Locate the cell with the specified text and output its (X, Y) center coordinate. 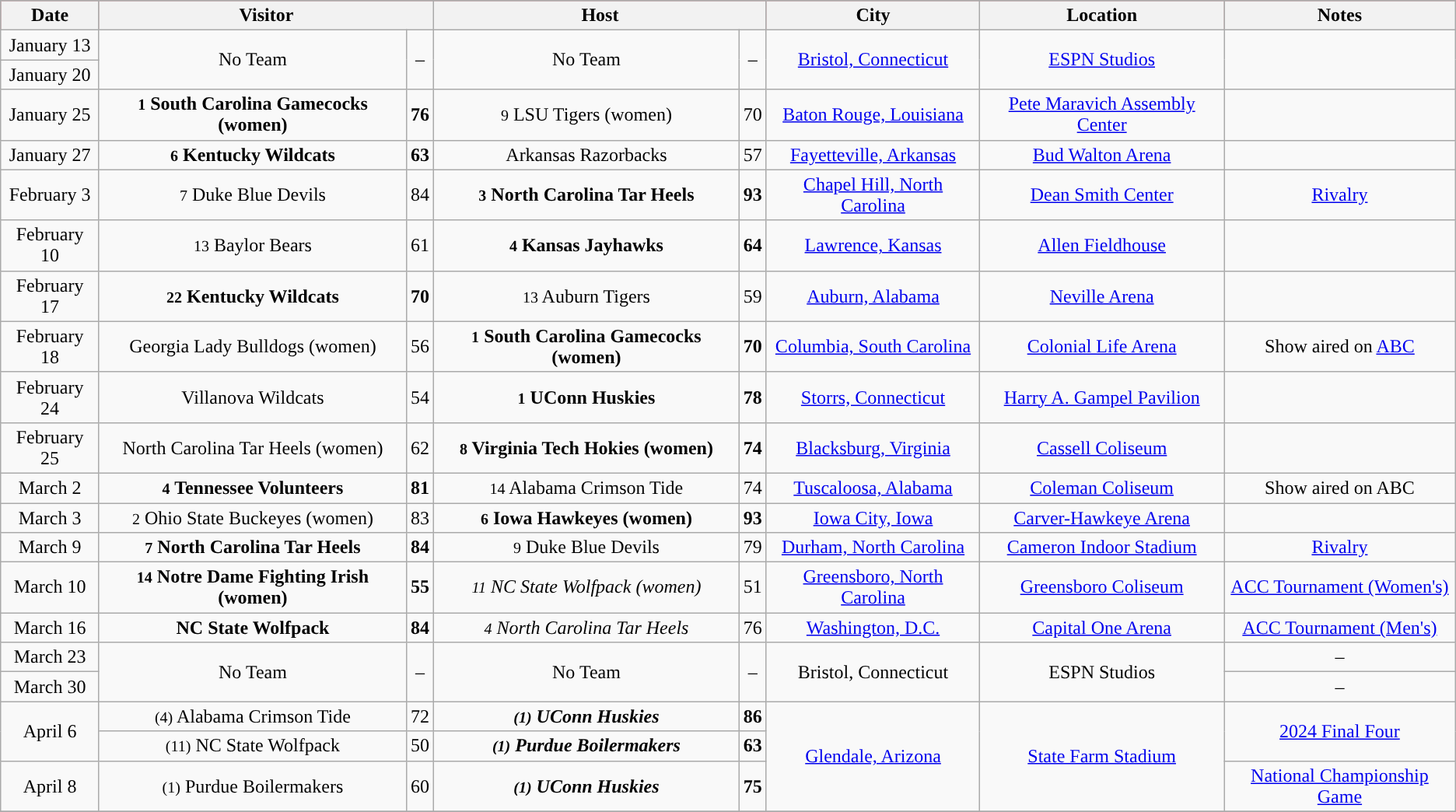
51 (753, 588)
Dean Smith Center (1102, 194)
Lawrence, Kansas (873, 246)
Iowa City, Iowa (873, 517)
Notes (1340, 16)
13 Auburn Tigers (586, 296)
Cameron Indoor Stadium (1102, 548)
81 (420, 488)
50 (420, 746)
3 North Carolina Tar Heels (586, 194)
April 6 (50, 731)
Neville Arena (1102, 296)
79 (753, 548)
1 UConn Huskies (586, 397)
Durham, North Carolina (873, 548)
Storrs, Connecticut (873, 397)
Cassell Coliseum (1102, 448)
February 10 (50, 246)
January 27 (50, 155)
February 25 (50, 448)
14 Notre Dame Fighting Irish (women) (252, 588)
83 (420, 517)
Auburn, Alabama (873, 296)
Tuscaloosa, Alabama (873, 488)
Visitor (266, 16)
22 Kentucky Wildcats (252, 296)
2024 Final Four (1340, 731)
Date (50, 16)
13 Baylor Bears (252, 246)
February 17 (50, 296)
6 Iowa Hawkeyes (women) (586, 517)
March 9 (50, 548)
14 Alabama Crimson Tide (586, 488)
4 Kansas Jayhawks (586, 246)
March 30 (50, 687)
4 Tennessee Volunteers (252, 488)
Capital One Arena (1102, 628)
February 18 (50, 347)
ACC Tournament (Women's) (1340, 588)
54 (420, 397)
61 (420, 246)
72 (420, 716)
ACC Tournament (Men's) (1340, 628)
62 (420, 448)
March 3 (50, 517)
Blacksburg, Virginia (873, 448)
Colonial Life Arena (1102, 347)
Bud Walton Arena (1102, 155)
86 (753, 716)
Greensboro, North Carolina (873, 588)
Columbia, South Carolina (873, 347)
56 (420, 347)
59 (753, 296)
9 Duke Blue Devils (586, 548)
April 8 (50, 786)
Allen Fieldhouse (1102, 246)
January 13 (50, 45)
January 20 (50, 75)
March 10 (50, 588)
Georgia Lady Bulldogs (women) (252, 347)
60 (420, 786)
Villanova Wildcats (252, 397)
February 3 (50, 194)
Baton Rouge, Louisiana (873, 115)
(11) NC State Wolfpack (252, 746)
Greensboro Coliseum (1102, 588)
Pete Maravich Assembly Center (1102, 115)
Harry A. Gampel Pavilion (1102, 397)
55 (420, 588)
NC State Wolfpack (252, 628)
Washington, D.C. (873, 628)
75 (753, 786)
City (873, 16)
March 16 (50, 628)
North Carolina Tar Heels (women) (252, 448)
March 2 (50, 488)
57 (753, 155)
9 LSU Tigers (women) (586, 115)
Carver-Hawkeye Arena (1102, 517)
State Farm Stadium (1102, 756)
February 24 (50, 397)
2 Ohio State Buckeyes (women) (252, 517)
(4) Alabama Crimson Tide (252, 716)
January 25 (50, 115)
Arkansas Razorbacks (586, 155)
Glendale, Arizona (873, 756)
64 (753, 246)
National Championship Game (1340, 786)
Chapel Hill, North Carolina (873, 194)
4 North Carolina Tar Heels (586, 628)
Coleman Coliseum (1102, 488)
11 NC State Wolfpack (women) (586, 588)
7 Duke Blue Devils (252, 194)
7 North Carolina Tar Heels (252, 548)
78 (753, 397)
6 Kentucky Wildcats (252, 155)
8 Virginia Tech Hokies (women) (586, 448)
Host (600, 16)
Fayetteville, Arkansas (873, 155)
March 23 (50, 657)
Location (1102, 16)
